Determine the [X, Y] coordinate at the center of the cell enclosing the given text.  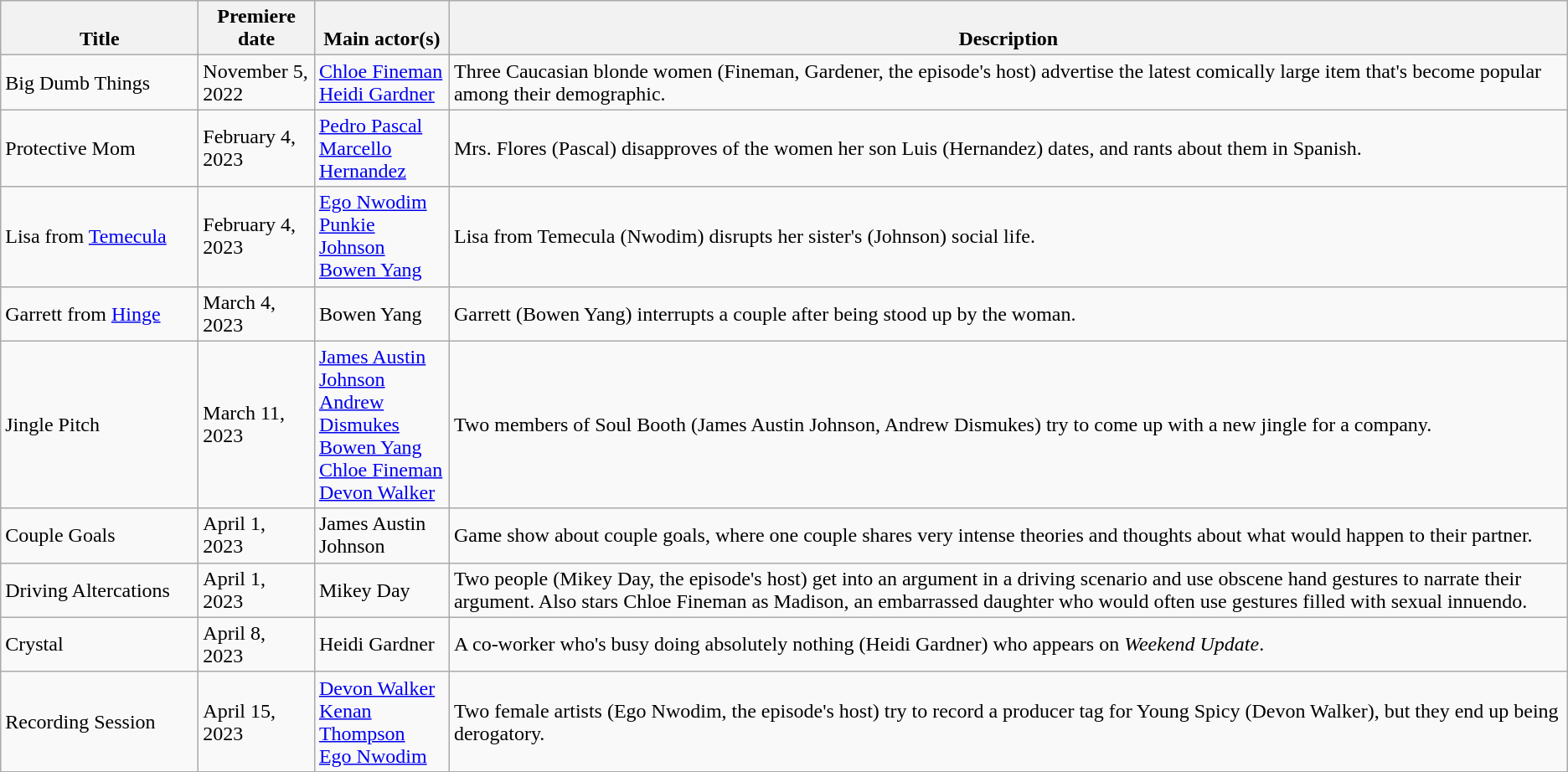
Driving Altercations [100, 589]
Couple Goals [100, 536]
Two members of Soul Booth (James Austin Johnson, Andrew Dismukes) try to come up with a new jingle for a company. [1008, 425]
Chloe FinemanHeidi Gardner [382, 82]
Ego NwodimPunkie JohnsonBowen Yang [382, 236]
April 8, 2023 [256, 645]
Premiere date [256, 28]
Recording Session [100, 722]
Title [100, 28]
Pedro PascalMarcello Hernandez [382, 148]
A co-worker who's busy doing absolutely nothing (Heidi Gardner) who appears on Weekend Update. [1008, 645]
Two female artists (Ego Nwodim, the episode's host) try to record a producer tag for Young Spicy (Devon Walker), but they end up being derogatory. [1008, 722]
Lisa from Temecula (Nwodim) disrupts her sister's (Johnson) social life. [1008, 236]
James Austin Johnson [382, 536]
James Austin JohnsonAndrew DismukesBowen YangChloe FinemanDevon Walker [382, 425]
Garrett from Hinge [100, 313]
Garrett (Bowen Yang) interrupts a couple after being stood up by the woman. [1008, 313]
Mrs. Flores (Pascal) disapproves of the women her son Luis (Hernandez) dates, and rants about them in Spanish. [1008, 148]
Jingle Pitch [100, 425]
Mikey Day [382, 589]
March 11, 2023 [256, 425]
Crystal [100, 645]
Game show about couple goals, where one couple shares very intense theories and thoughts about what would happen to their partner. [1008, 536]
Protective Mom [100, 148]
March 4, 2023 [256, 313]
November 5, 2022 [256, 82]
Devon WalkerKenan ThompsonEgo Nwodim [382, 722]
Big Dumb Things [100, 82]
Bowen Yang [382, 313]
Heidi Gardner [382, 645]
April 15, 2023 [256, 722]
Main actor(s) [382, 28]
Description [1008, 28]
Lisa from Temecula [100, 236]
